Search for the cell housing the specified text and yield its [x, y] center coordinate. 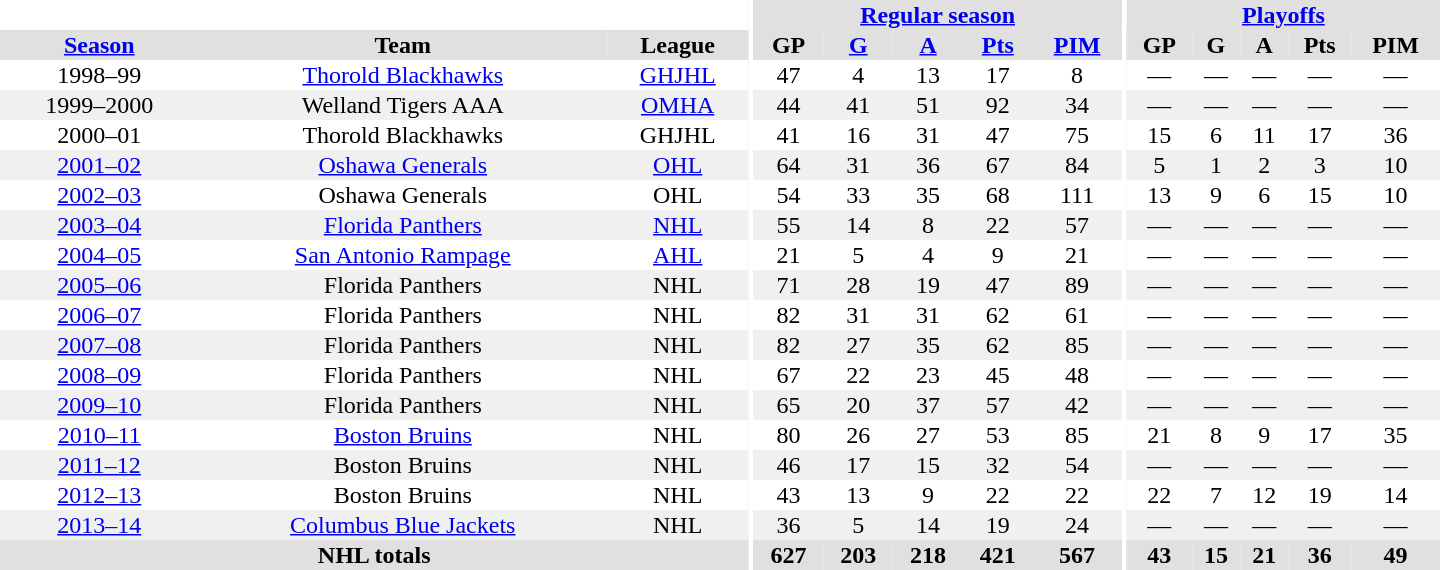
20 [858, 405]
26 [858, 435]
45 [998, 375]
65 [789, 405]
53 [998, 435]
2012–13 [100, 495]
12 [1264, 495]
2001–02 [100, 165]
2000–01 [100, 135]
51 [928, 105]
84 [1078, 165]
7 [1216, 495]
3 [1320, 165]
33 [858, 195]
68 [998, 195]
64 [789, 165]
2013–14 [100, 525]
48 [1078, 375]
2008–09 [100, 375]
89 [1078, 285]
1999–2000 [100, 105]
37 [928, 405]
2004–05 [100, 255]
2002–03 [100, 195]
Regular season [938, 15]
421 [998, 555]
2010–11 [100, 435]
42 [1078, 405]
16 [858, 135]
55 [789, 225]
1998–99 [100, 75]
71 [789, 285]
AHL [678, 255]
2009–10 [100, 405]
1 [1216, 165]
2003–04 [100, 225]
League [678, 45]
61 [1078, 315]
2007–08 [100, 345]
75 [1078, 135]
34 [1078, 105]
2 [1264, 165]
28 [858, 285]
2011–12 [100, 465]
OMHA [678, 105]
203 [858, 555]
92 [998, 105]
627 [789, 555]
46 [789, 465]
Welland Tigers AAA [403, 105]
Columbus Blue Jackets [403, 525]
Team [403, 45]
24 [1078, 525]
218 [928, 555]
San Antonio Rampage [403, 255]
49 [1396, 555]
Playoffs [1284, 15]
44 [789, 105]
Season [100, 45]
2006–07 [100, 315]
32 [998, 465]
23 [928, 375]
111 [1078, 195]
80 [789, 435]
2005–06 [100, 285]
567 [1078, 555]
NHL totals [374, 555]
11 [1264, 135]
